From the cell containing the given text, extract its center point as (X, Y) coordinate. 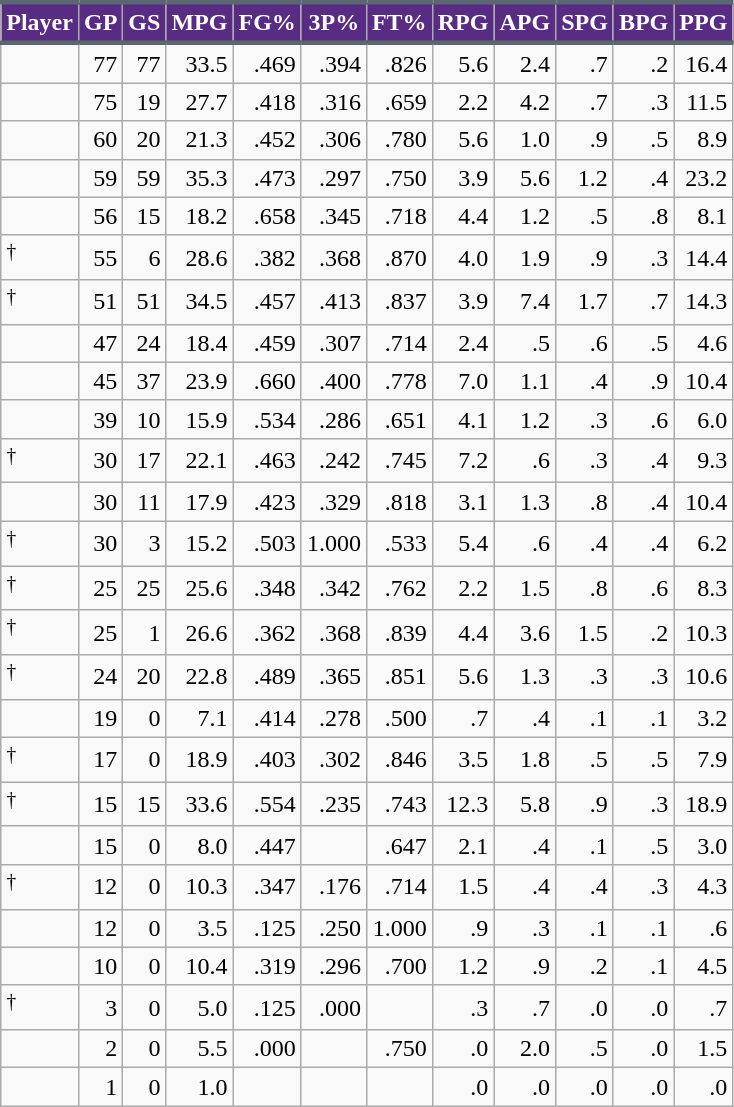
.348 (267, 588)
5.0 (200, 1008)
2.1 (463, 845)
.469 (267, 63)
6 (144, 258)
SPG (585, 22)
4.2 (525, 102)
7.2 (463, 460)
5.4 (463, 544)
2.0 (525, 1049)
8.9 (704, 140)
.473 (267, 178)
47 (100, 343)
.278 (334, 718)
.400 (334, 381)
11 (144, 502)
6.2 (704, 544)
.362 (267, 632)
.316 (334, 102)
33.5 (200, 63)
.242 (334, 460)
7.0 (463, 381)
.534 (267, 419)
.745 (399, 460)
.307 (334, 343)
.718 (399, 216)
8.0 (200, 845)
15.9 (200, 419)
3P% (334, 22)
21.3 (200, 140)
8.3 (704, 588)
.870 (399, 258)
7.9 (704, 760)
.296 (334, 966)
4.0 (463, 258)
.250 (334, 928)
7.4 (525, 302)
.837 (399, 302)
.851 (399, 678)
1.1 (525, 381)
.459 (267, 343)
.762 (399, 588)
5.8 (525, 804)
15.2 (200, 544)
14.3 (704, 302)
.658 (267, 216)
.345 (334, 216)
.660 (267, 381)
4.5 (704, 966)
.503 (267, 544)
55 (100, 258)
6.0 (704, 419)
33.6 (200, 804)
3.1 (463, 502)
.382 (267, 258)
12.3 (463, 804)
1.7 (585, 302)
.394 (334, 63)
.846 (399, 760)
4.6 (704, 343)
.452 (267, 140)
22.1 (200, 460)
4.3 (704, 886)
23.2 (704, 178)
.418 (267, 102)
9.3 (704, 460)
.839 (399, 632)
11.5 (704, 102)
16.4 (704, 63)
.818 (399, 502)
.659 (399, 102)
PPG (704, 22)
27.7 (200, 102)
2 (100, 1049)
GS (144, 22)
34.5 (200, 302)
7.1 (200, 718)
.403 (267, 760)
56 (100, 216)
.780 (399, 140)
.365 (334, 678)
60 (100, 140)
18.2 (200, 216)
.826 (399, 63)
23.9 (200, 381)
.423 (267, 502)
17.9 (200, 502)
.342 (334, 588)
5.5 (200, 1049)
.647 (399, 845)
10.6 (704, 678)
.319 (267, 966)
.306 (334, 140)
FG% (267, 22)
.302 (334, 760)
.533 (399, 544)
.500 (399, 718)
.414 (267, 718)
26.6 (200, 632)
14.4 (704, 258)
.297 (334, 178)
.457 (267, 302)
1.8 (525, 760)
.463 (267, 460)
28.6 (200, 258)
.235 (334, 804)
RPG (463, 22)
.329 (334, 502)
37 (144, 381)
APG (525, 22)
.447 (267, 845)
.651 (399, 419)
3.6 (525, 632)
35.3 (200, 178)
.413 (334, 302)
22.8 (200, 678)
.489 (267, 678)
.176 (334, 886)
8.1 (704, 216)
GP (100, 22)
.778 (399, 381)
.743 (399, 804)
4.1 (463, 419)
3.0 (704, 845)
.286 (334, 419)
3.2 (704, 718)
45 (100, 381)
1.9 (525, 258)
.347 (267, 886)
.554 (267, 804)
BPG (643, 22)
39 (100, 419)
FT% (399, 22)
.700 (399, 966)
Player (40, 22)
75 (100, 102)
MPG (200, 22)
25.6 (200, 588)
18.4 (200, 343)
